Output the (X, Y) coordinate of the center of the cell containing the given text.  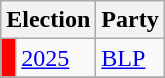
Election (48, 20)
Party (130, 20)
2025 (56, 58)
BLP (130, 58)
